Detect which cell encompasses the target text, then output its [X, Y] center coordinate. 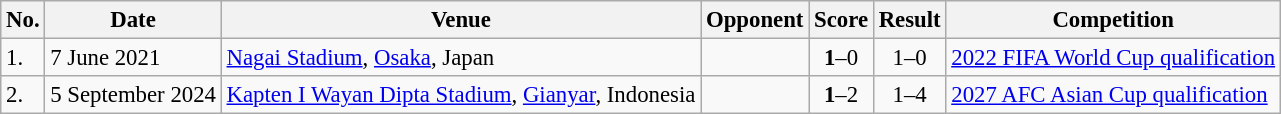
2027 AFC Asian Cup qualification [1113, 95]
2022 FIFA World Cup qualification [1113, 58]
Result [910, 20]
Nagai Stadium, Osaka, Japan [460, 58]
Date [133, 20]
Opponent [755, 20]
5 September 2024 [133, 95]
1. [23, 58]
7 June 2021 [133, 58]
Kapten I Wayan Dipta Stadium, Gianyar, Indonesia [460, 95]
1–2 [842, 95]
2. [23, 95]
Venue [460, 20]
No. [23, 20]
Score [842, 20]
Competition [1113, 20]
1–4 [910, 95]
